For the text-containing cell, return its midpoint in [X, Y] coordinate format. 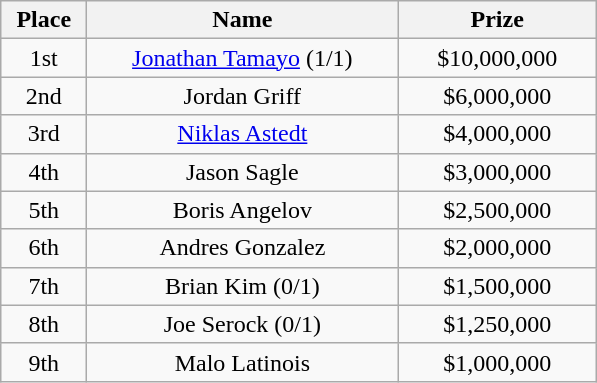
Jordan Griff [242, 96]
Brian Kim (0/1) [242, 286]
$1,000,000 [498, 362]
Place [44, 20]
3rd [44, 134]
Jason Sagle [242, 172]
Joe Serock (0/1) [242, 324]
1st [44, 58]
Malo Latinois [242, 362]
$6,000,000 [498, 96]
$10,000,000 [498, 58]
4th [44, 172]
Name [242, 20]
$4,000,000 [498, 134]
$2,000,000 [498, 248]
7th [44, 286]
9th [44, 362]
Boris Angelov [242, 210]
Niklas Astedt [242, 134]
$1,500,000 [498, 286]
Prize [498, 20]
2nd [44, 96]
Jonathan Tamayo (1/1) [242, 58]
$1,250,000 [498, 324]
6th [44, 248]
$3,000,000 [498, 172]
Andres Gonzalez [242, 248]
$2,500,000 [498, 210]
8th [44, 324]
5th [44, 210]
